Pinpoint the cell where the given text exists, returning its (x, y) midpoint coordinate. 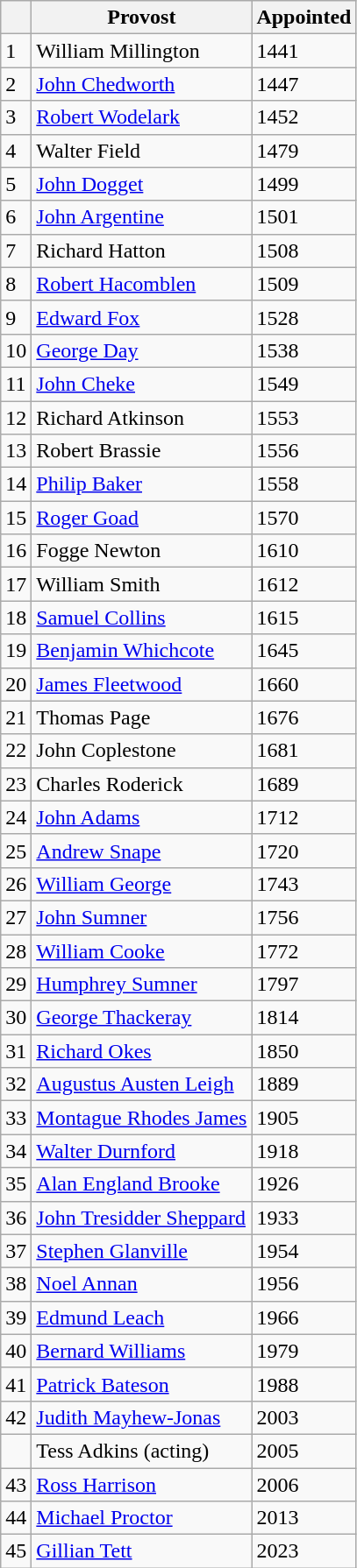
35 (16, 1184)
1797 (303, 985)
17 (16, 584)
24 (16, 817)
Ross Harrison (142, 1485)
2013 (303, 1518)
12 (16, 418)
Andrew Snape (142, 851)
1660 (303, 684)
Augustus Austen Leigh (142, 1084)
44 (16, 1518)
1556 (303, 451)
1538 (303, 350)
William Smith (142, 584)
Samuel Collins (142, 618)
41 (16, 1384)
1509 (303, 284)
1 (16, 51)
5 (16, 184)
Gillian Tett (142, 1551)
26 (16, 884)
30 (16, 1018)
John Sumner (142, 917)
John Dogget (142, 184)
William George (142, 884)
James Fleetwood (142, 684)
28 (16, 950)
Humphrey Sumner (142, 985)
7 (16, 251)
1954 (303, 1251)
Richard Atkinson (142, 418)
23 (16, 784)
2005 (303, 1451)
38 (16, 1284)
6 (16, 217)
1570 (303, 518)
22 (16, 751)
1814 (303, 1018)
George Thackeray (142, 1018)
1918 (303, 1151)
1850 (303, 1051)
29 (16, 985)
1501 (303, 217)
39 (16, 1317)
John Cheke (142, 384)
1956 (303, 1284)
1615 (303, 618)
1499 (303, 184)
2003 (303, 1417)
1979 (303, 1351)
Charles Roderick (142, 784)
2023 (303, 1551)
Edmund Leach (142, 1317)
31 (16, 1051)
20 (16, 684)
11 (16, 384)
25 (16, 851)
Philip Baker (142, 484)
1479 (303, 151)
Thomas Page (142, 717)
Richard Okes (142, 1051)
1933 (303, 1218)
Walter Field (142, 151)
1441 (303, 51)
John Coplestone (142, 751)
Roger Goad (142, 518)
16 (16, 551)
1889 (303, 1084)
32 (16, 1084)
John Argentine (142, 217)
1508 (303, 251)
1528 (303, 317)
Appointed (303, 18)
John Tresidder Sheppard (142, 1218)
Stephen Glanville (142, 1251)
William Cooke (142, 950)
Montague Rhodes James (142, 1118)
1966 (303, 1317)
14 (16, 484)
21 (16, 717)
Patrick Bateson (142, 1384)
Robert Brassie (142, 451)
Walter Durnford (142, 1151)
Provost (142, 18)
1452 (303, 117)
Robert Hacomblen (142, 284)
Richard Hatton (142, 251)
2 (16, 84)
1720 (303, 851)
36 (16, 1218)
42 (16, 1417)
1676 (303, 717)
Noel Annan (142, 1284)
Michael Proctor (142, 1518)
18 (16, 618)
John Adams (142, 817)
1447 (303, 84)
10 (16, 350)
John Chedworth (142, 84)
27 (16, 917)
Fogge Newton (142, 551)
1610 (303, 551)
Alan England Brooke (142, 1184)
1689 (303, 784)
Robert Wodelark (142, 117)
1743 (303, 884)
Benjamin Whichcote (142, 651)
1549 (303, 384)
1645 (303, 651)
45 (16, 1551)
George Day (142, 350)
Tess Adkins (acting) (142, 1451)
33 (16, 1118)
37 (16, 1251)
40 (16, 1351)
1926 (303, 1184)
William Millington (142, 51)
Bernard Williams (142, 1351)
Judith Mayhew-Jonas (142, 1417)
1756 (303, 917)
19 (16, 651)
1553 (303, 418)
43 (16, 1485)
1712 (303, 817)
1905 (303, 1118)
9 (16, 317)
1988 (303, 1384)
1612 (303, 584)
1558 (303, 484)
2006 (303, 1485)
34 (16, 1151)
4 (16, 151)
1772 (303, 950)
1681 (303, 751)
15 (16, 518)
13 (16, 451)
Edward Fox (142, 317)
3 (16, 117)
8 (16, 284)
